Provide the [X, Y] coordinate of the cell's center where the given text is located.  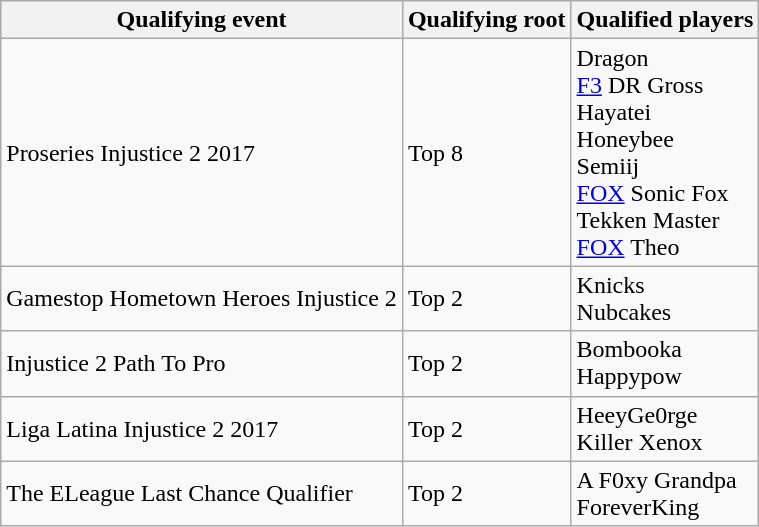
Qualifying root [486, 20]
Gamestop Hometown Heroes Injustice 2 [202, 298]
Top 8 [486, 152]
Knicks Nubcakes [665, 298]
A F0xy Grandpa ForeverKing [665, 494]
Dragon F3 DR Gross Hayatei Honeybee Semiij FOX Sonic Fox Tekken Master FOX Theo [665, 152]
The ELeague Last Chance Qualifier [202, 494]
Liga Latina Injustice 2 2017 [202, 428]
Injustice 2 Path To Pro [202, 364]
HeeyGe0rge Killer Xenox [665, 428]
Qualifying event [202, 20]
Proseries Injustice 2 2017 [202, 152]
Qualified players [665, 20]
Bombooka Happypow [665, 364]
